Determine the [X, Y] coordinate at the center of the cell enclosing the given text.  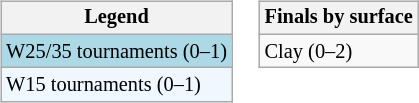
Finals by surface [339, 18]
Clay (0–2) [339, 51]
W15 tournaments (0–1) [116, 85]
W25/35 tournaments (0–1) [116, 51]
Legend [116, 18]
